Identify which cell holds the provided text, then report its [x, y] central coordinate. 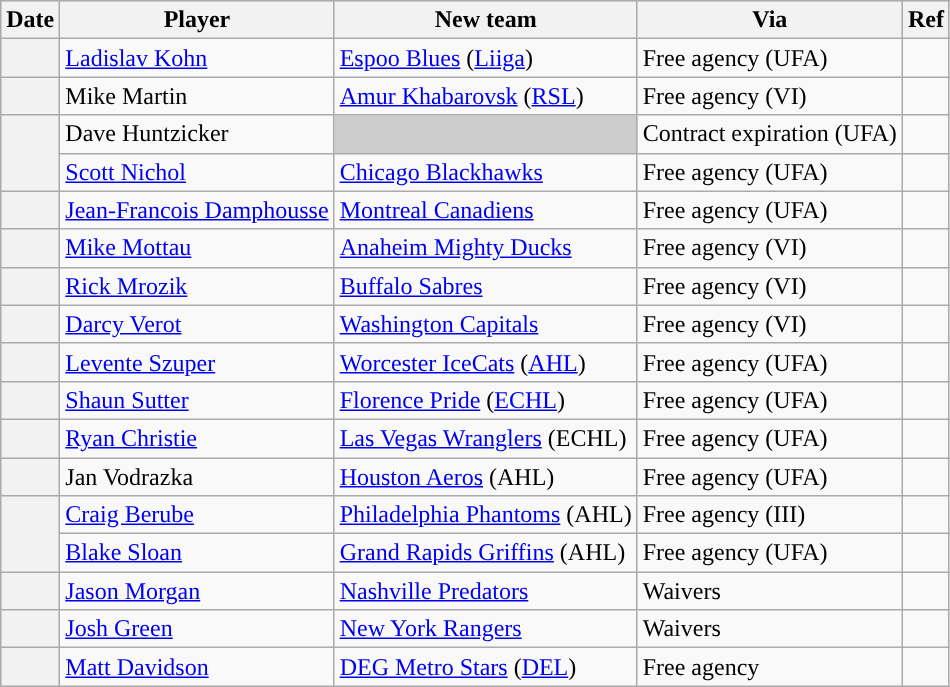
Chicago Blackhawks [486, 172]
New team [486, 20]
Matt Davidson [197, 667]
Jan Vodrazka [197, 477]
Houston Aeros (AHL) [486, 477]
Florence Pride (ECHL) [486, 400]
Craig Berube [197, 515]
Free agency [770, 667]
Grand Rapids Griffins (AHL) [486, 553]
Shaun Sutter [197, 400]
Free agency (III) [770, 515]
Contract expiration (UFA) [770, 134]
Darcy Verot [197, 324]
Josh Green [197, 629]
Blake Sloan [197, 553]
DEG Metro Stars (DEL) [486, 667]
Ref [926, 20]
Via [770, 20]
Scott Nichol [197, 172]
Jason Morgan [197, 591]
Date [30, 20]
Espoo Blues (Liiga) [486, 58]
Ryan Christie [197, 438]
Player [197, 20]
Amur Khabarovsk (RSL) [486, 96]
Anaheim Mighty Ducks [486, 248]
Dave Huntzicker [197, 134]
Nashville Predators [486, 591]
Philadelphia Phantoms (AHL) [486, 515]
Mike Martin [197, 96]
Worcester IceCats (AHL) [486, 362]
Washington Capitals [486, 324]
Montreal Canadiens [486, 210]
Rick Mrozik [197, 286]
New York Rangers [486, 629]
Buffalo Sabres [486, 286]
Jean-Francois Damphousse [197, 210]
Levente Szuper [197, 362]
Ladislav Kohn [197, 58]
Mike Mottau [197, 248]
Las Vegas Wranglers (ECHL) [486, 438]
